Identify which cell holds the provided text, then report its (x, y) central coordinate. 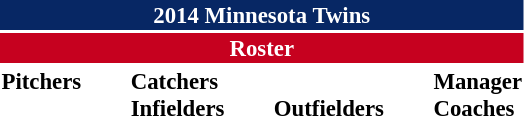
Roster (262, 48)
2014 Minnesota Twins (262, 15)
